For the text-containing cell, return its midpoint in (X, Y) coordinate format. 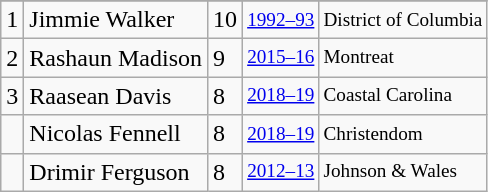
Jimmie Walker (116, 20)
1992–93 (281, 20)
2 (12, 58)
3 (12, 96)
Drimir Ferguson (116, 172)
10 (226, 20)
District of Columbia (403, 20)
1 (12, 20)
Raasean Davis (116, 96)
Coastal Carolina (403, 96)
2015–16 (281, 58)
2012–13 (281, 172)
Rashaun Madison (116, 58)
Johnson & Wales (403, 172)
Montreat (403, 58)
Nicolas Fennell (116, 134)
Christendom (403, 134)
9 (226, 58)
